From the cell containing the given text, extract its center point as [X, Y] coordinate. 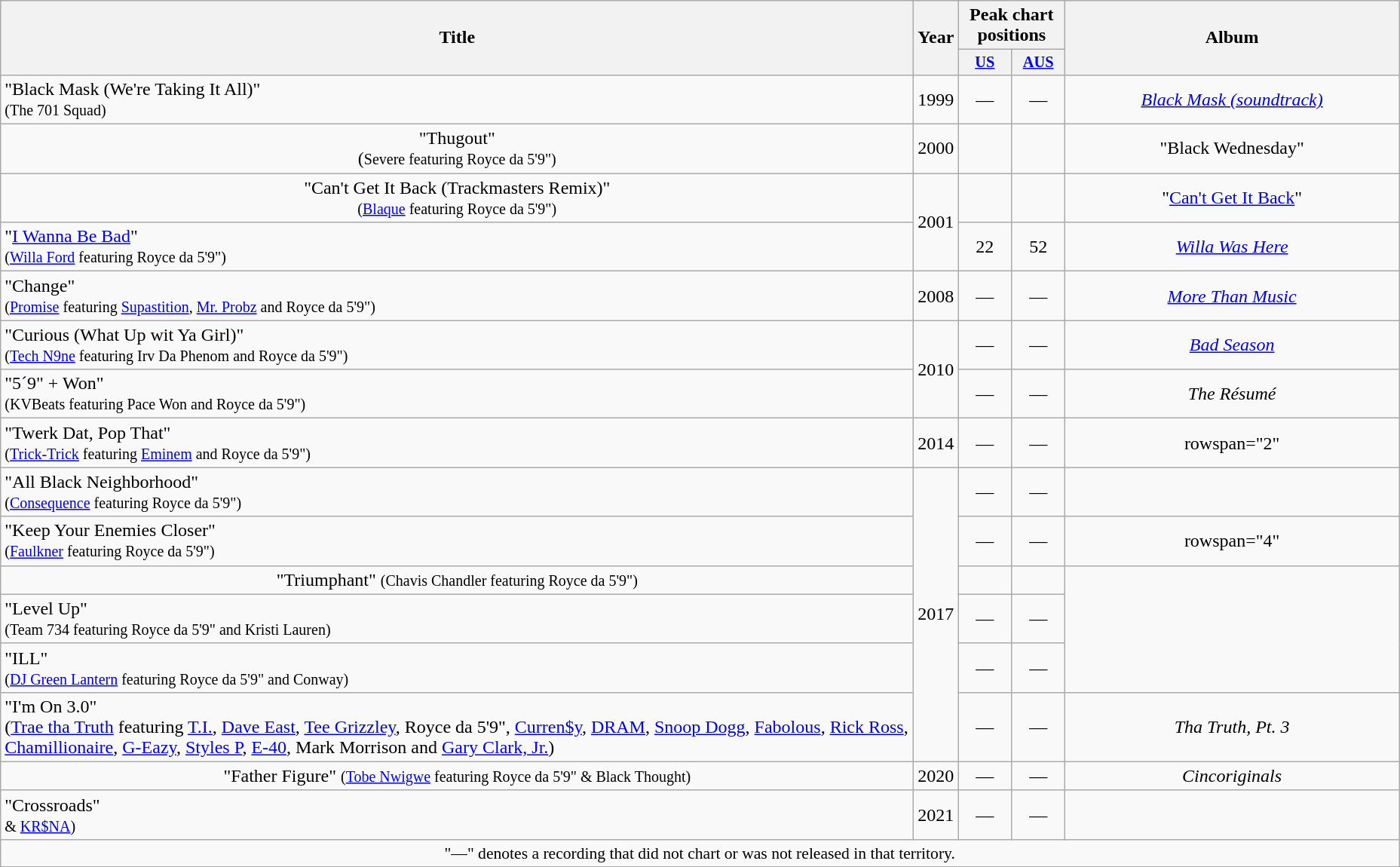
"ILL"(DJ Green Lantern featuring Royce da 5'9" and Conway) [457, 668]
Cincoriginals [1232, 776]
"Can't Get It Back" [1232, 198]
"Triumphant" (Chavis Chandler featuring Royce da 5'9") [457, 580]
2008 [936, 296]
2000 [936, 149]
2001 [936, 222]
22 [985, 247]
rowspan="4" [1232, 541]
"Twerk Dat, Pop That"(Trick-Trick featuring Eminem and Royce da 5'9") [457, 443]
2021 [936, 814]
Title [457, 38]
"All Black Neighborhood"(Consequence featuring Royce da 5'9") [457, 492]
"Can't Get It Back (Trackmasters Remix)"(Blaque featuring Royce da 5'9") [457, 198]
Peak chart positions [1012, 26]
US [985, 63]
"Black Mask (We're Taking It All)"(The 701 Squad) [457, 100]
More Than Music [1232, 296]
2020 [936, 776]
"Father Figure" (Tobe Nwigwe featuring Royce da 5'9" & Black Thought) [457, 776]
Year [936, 38]
"Change"(Promise featuring Supastition, Mr. Probz and Royce da 5'9") [457, 296]
"I Wanna Be Bad"(Willa Ford featuring Royce da 5'9") [457, 247]
52 [1039, 247]
Bad Season [1232, 345]
Album [1232, 38]
Willa Was Here [1232, 247]
2014 [936, 443]
"5´9" + Won"(KVBeats featuring Pace Won and Royce da 5'9") [457, 394]
"—" denotes a recording that did not chart or was not released in that territory. [700, 853]
The Résumé [1232, 394]
AUS [1039, 63]
2017 [936, 614]
2010 [936, 369]
"Crossroads" & KR$NA) [457, 814]
Black Mask (soundtrack) [1232, 100]
"Keep Your Enemies Closer"(Faulkner featuring Royce da 5'9") [457, 541]
"Black Wednesday" [1232, 149]
"Thugout"(Severe featuring Royce da 5'9") [457, 149]
"Curious (What Up wit Ya Girl)"(Tech N9ne featuring Irv Da Phenom and Royce da 5'9") [457, 345]
rowspan="2" [1232, 443]
"Level Up"(Team 734 featuring Royce da 5'9" and Kristi Lauren) [457, 618]
Tha Truth, Pt. 3 [1232, 727]
1999 [936, 100]
